Identify which cell holds the provided text, then report its (X, Y) central coordinate. 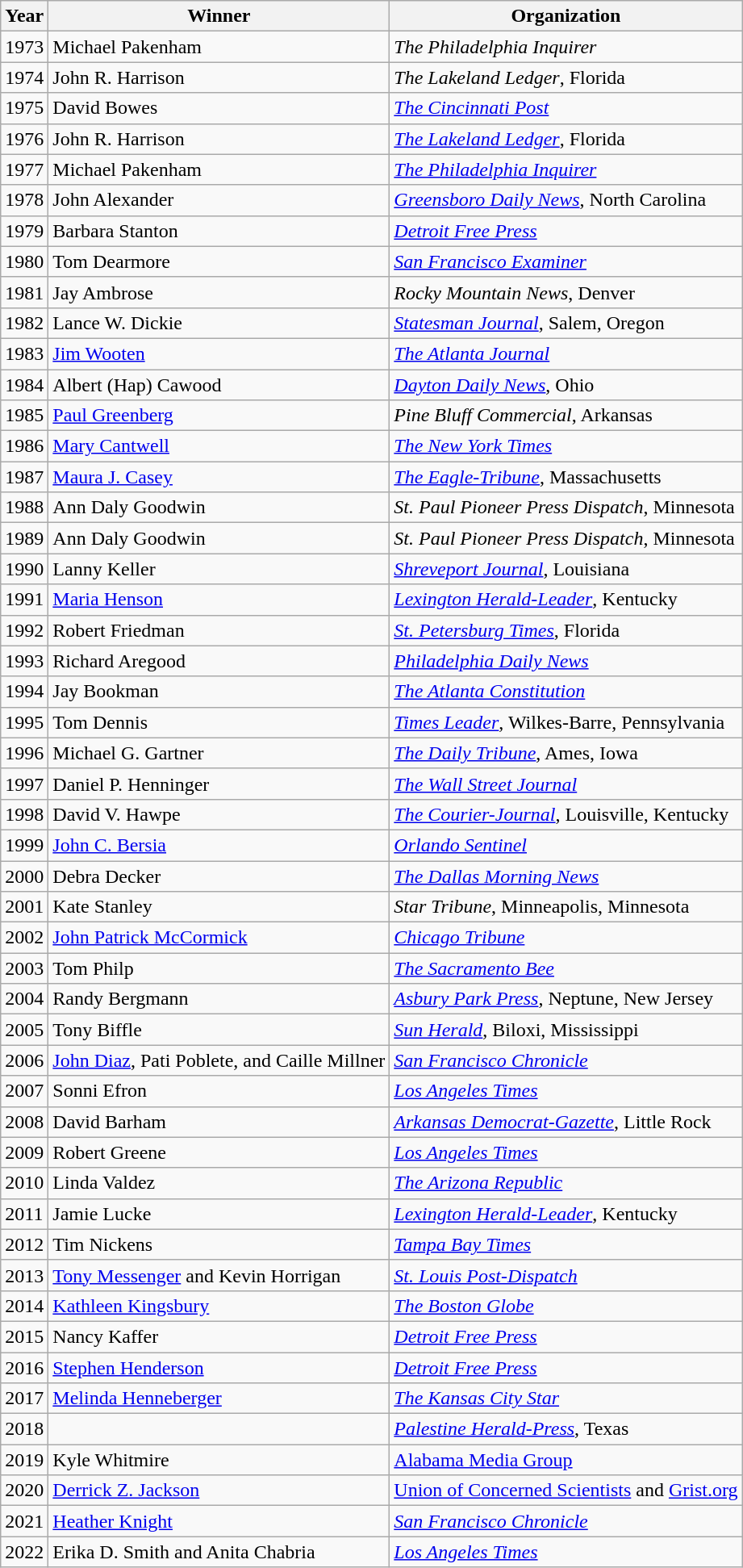
1979 (24, 231)
The Kansas City Star (566, 1399)
Tampa Bay Times (566, 1244)
2020 (24, 1491)
Maura J. Casey (219, 477)
1990 (24, 569)
Maria Henson (219, 600)
2021 (24, 1521)
The Boston Globe (566, 1306)
1981 (24, 292)
2019 (24, 1460)
Kate Stanley (219, 907)
1982 (24, 323)
Union of Concerned Scientists and Grist.org (566, 1491)
Rocky Mountain News, Denver (566, 292)
Greensboro Daily News, North Carolina (566, 200)
1997 (24, 784)
John C. Bersia (219, 845)
Linda Valdez (219, 1183)
2022 (24, 1552)
Heather Knight (219, 1521)
Philadelphia Daily News (566, 661)
2012 (24, 1244)
Robert Friedman (219, 630)
Alabama Media Group (566, 1460)
Winner (219, 16)
2004 (24, 999)
The Daily Tribune, Ames, Iowa (566, 753)
1983 (24, 353)
Lanny Keller (219, 569)
Paul Greenberg (219, 416)
2002 (24, 938)
2001 (24, 907)
Dayton Daily News, Ohio (566, 385)
Asbury Park Press, Neptune, New Jersey (566, 999)
The Sacramento Bee (566, 968)
Tom Dearmore (219, 261)
Nancy Kaffer (219, 1336)
1988 (24, 508)
Stephen Henderson (219, 1368)
2017 (24, 1399)
1991 (24, 600)
Michael G. Gartner (219, 753)
2006 (24, 1060)
Richard Aregood (219, 661)
2003 (24, 968)
Sun Herald, Biloxi, Mississippi (566, 1030)
Sonni Efron (219, 1091)
St. Petersburg Times, Florida (566, 630)
1986 (24, 446)
1999 (24, 845)
Jay Ambrose (219, 292)
Tim Nickens (219, 1244)
1984 (24, 385)
1973 (24, 47)
Star Tribune, Minneapolis, Minnesota (566, 907)
2014 (24, 1306)
Shreveport Journal, Louisiana (566, 569)
1994 (24, 692)
San Francisco Examiner (566, 261)
The Courier-Journal, Louisville, Kentucky (566, 814)
1995 (24, 722)
2007 (24, 1091)
Albert (Hap) Cawood (219, 385)
Lance W. Dickie (219, 323)
Randy Bergmann (219, 999)
2005 (24, 1030)
Kathleen Kingsbury (219, 1306)
2013 (24, 1275)
John Patrick McCormick (219, 938)
The Atlanta Journal (566, 353)
Daniel P. Henninger (219, 784)
Tom Philp (219, 968)
David V. Hawpe (219, 814)
1974 (24, 77)
Barbara Stanton (219, 231)
Jamie Lucke (219, 1214)
Erika D. Smith and Anita Chabria (219, 1552)
David Barham (219, 1122)
2011 (24, 1214)
2015 (24, 1336)
John Alexander (219, 200)
Derrick Z. Jackson (219, 1491)
2009 (24, 1152)
Year (24, 16)
Mary Cantwell (219, 446)
2000 (24, 876)
The Cincinnati Post (566, 108)
1989 (24, 538)
1998 (24, 814)
The Atlanta Constitution (566, 692)
2010 (24, 1183)
2008 (24, 1122)
St. Louis Post-Dispatch (566, 1275)
2016 (24, 1368)
Palestine Herald-Press, Texas (566, 1429)
Tony Messenger and Kevin Horrigan (219, 1275)
Tom Dennis (219, 722)
1993 (24, 661)
Tony Biffle (219, 1030)
1996 (24, 753)
Times Leader, Wilkes-Barre, Pennsylvania (566, 722)
Orlando Sentinel (566, 845)
Organization (566, 16)
1975 (24, 108)
Chicago Tribune (566, 938)
The New York Times (566, 446)
1987 (24, 477)
The Wall Street Journal (566, 784)
Jay Bookman (219, 692)
1985 (24, 416)
Jim Wooten (219, 353)
Pine Bluff Commercial, Arkansas (566, 416)
2018 (24, 1429)
The Eagle-Tribune, Massachusetts (566, 477)
1976 (24, 139)
Kyle Whitmire (219, 1460)
1980 (24, 261)
1978 (24, 200)
The Arizona Republic (566, 1183)
Arkansas Democrat-Gazette, Little Rock (566, 1122)
David Bowes (219, 108)
Robert Greene (219, 1152)
The Dallas Morning News (566, 876)
Melinda Henneberger (219, 1399)
Statesman Journal, Salem, Oregon (566, 323)
John Diaz, Pati Poblete, and Caille Millner (219, 1060)
Debra Decker (219, 876)
1992 (24, 630)
1977 (24, 169)
